Output the (x, y) coordinate of the center of the cell containing the given text.  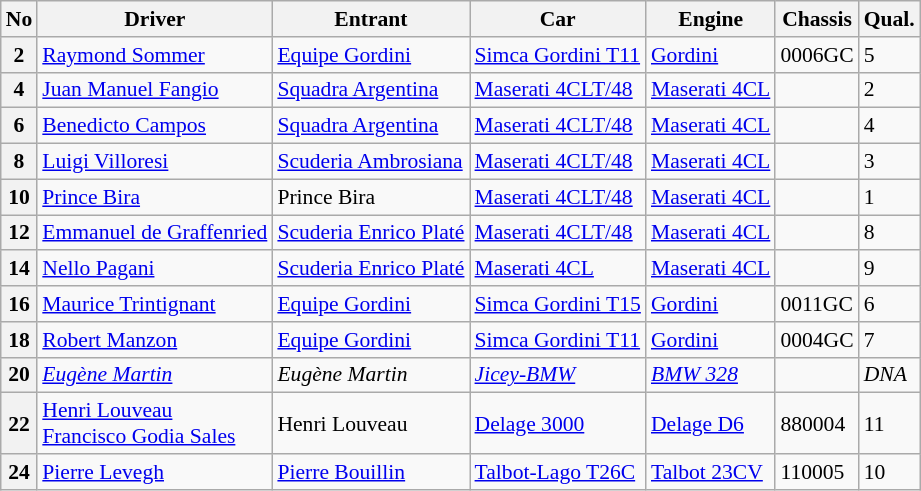
Delage 3000 (558, 424)
24 (20, 472)
Qual. (890, 19)
0011GC (816, 304)
18 (20, 340)
Benedicto Campos (154, 126)
880004 (816, 424)
9 (890, 269)
1 (890, 197)
Scuderia Ambrosiana (370, 162)
14 (20, 269)
Maurice Trintignant (154, 304)
5 (890, 55)
Nello Pagani (154, 269)
Pierre Levegh (154, 472)
Pierre Bouillin (370, 472)
3 (890, 162)
Henri Louveau (370, 424)
0004GC (816, 340)
20 (20, 375)
Entrant (370, 19)
Emmanuel de Graffenried (154, 233)
BMW 328 (710, 375)
Driver (154, 19)
Talbot-Lago T26C (558, 472)
110005 (816, 472)
Talbot 23CV (710, 472)
Jicey-BMW (558, 375)
Car (558, 19)
11 (890, 424)
Robert Manzon (154, 340)
Juan Manuel Fangio (154, 90)
Chassis (816, 19)
Luigi Villoresi (154, 162)
22 (20, 424)
0006GC (816, 55)
7 (890, 340)
16 (20, 304)
No (20, 19)
Delage D6 (710, 424)
Henri Louveau Francisco Godia Sales (154, 424)
Engine (710, 19)
12 (20, 233)
DNA (890, 375)
Raymond Sommer (154, 55)
Simca Gordini T15 (558, 304)
